Provide the [X, Y] coordinate of the cell's center where the given text is located.  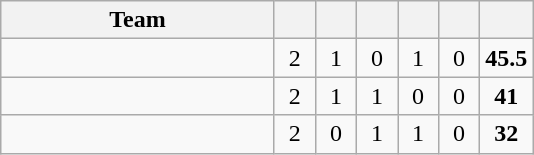
41 [506, 96]
45.5 [506, 58]
32 [506, 134]
Team [138, 20]
